Provide the (x, y) coordinate of the cell's center where the given text is located.  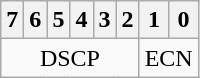
6 (36, 20)
4 (82, 20)
5 (58, 20)
7 (12, 20)
DSCP (70, 58)
0 (184, 20)
3 (104, 20)
2 (128, 20)
1 (154, 20)
ECN (168, 58)
